Find where the given text appears and provide that cell's center as [x, y] coordinate. 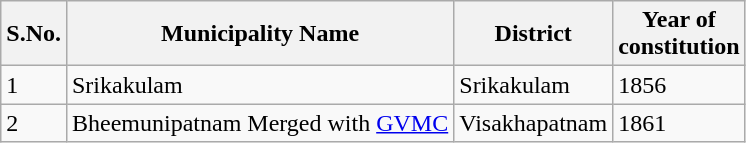
2 [34, 123]
S.No. [34, 34]
1861 [679, 123]
Municipality Name [260, 34]
District [534, 34]
1856 [679, 85]
Visakhapatnam [534, 123]
Year ofconstitution [679, 34]
Bheemunipatnam Merged with GVMC [260, 123]
1 [34, 85]
